Extract the [X, Y] coordinate from the center of the cell holding the provided text.  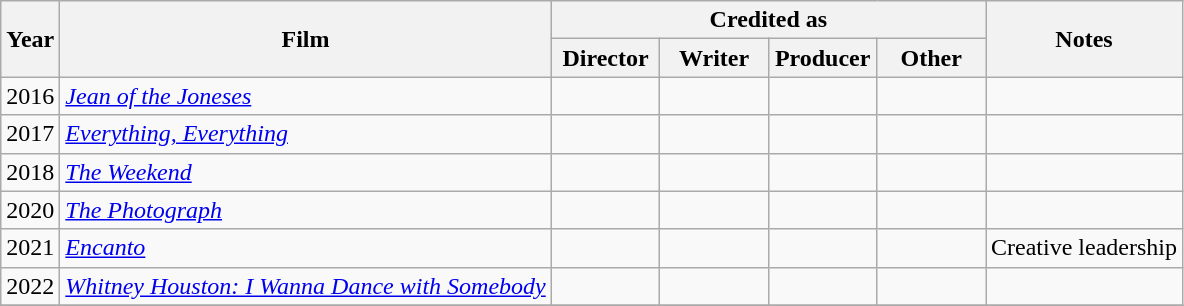
The Weekend [306, 172]
2021 [30, 248]
Other [932, 58]
2022 [30, 286]
Creative leadership [1084, 248]
Everything, Everything [306, 134]
2018 [30, 172]
Year [30, 39]
Producer [822, 58]
The Photograph [306, 210]
2020 [30, 210]
2017 [30, 134]
2016 [30, 96]
Encanto [306, 248]
Jean of the Joneses [306, 96]
Whitney Houston: I Wanna Dance with Somebody [306, 286]
Director [606, 58]
Writer [714, 58]
Credited as [768, 20]
Notes [1084, 39]
Film [306, 39]
